Output the (X, Y) coordinate of the center of the cell containing the given text.  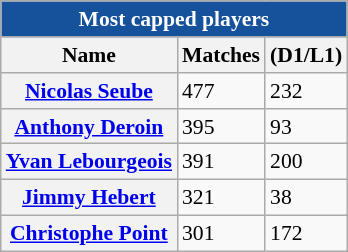
301 (221, 233)
391 (221, 162)
Yvan Lebourgeois (89, 162)
93 (306, 126)
Nicolas Seube (89, 91)
38 (306, 197)
477 (221, 91)
Most capped players (174, 19)
Matches (221, 55)
200 (306, 162)
395 (221, 126)
Jimmy Hebert (89, 197)
172 (306, 233)
Christophe Point (89, 233)
232 (306, 91)
321 (221, 197)
Anthony Deroin (89, 126)
(D1/L1) (306, 55)
Name (89, 55)
